Pinpoint the cell where the given text exists, returning its [x, y] midpoint coordinate. 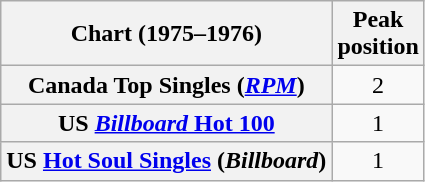
Canada Top Singles (RPM) [166, 85]
Chart (1975–1976) [166, 34]
2 [378, 85]
US Hot Soul Singles (Billboard) [166, 161]
US Billboard Hot 100 [166, 123]
Peakposition [378, 34]
